Search for the cell housing the specified text and yield its [X, Y] center coordinate. 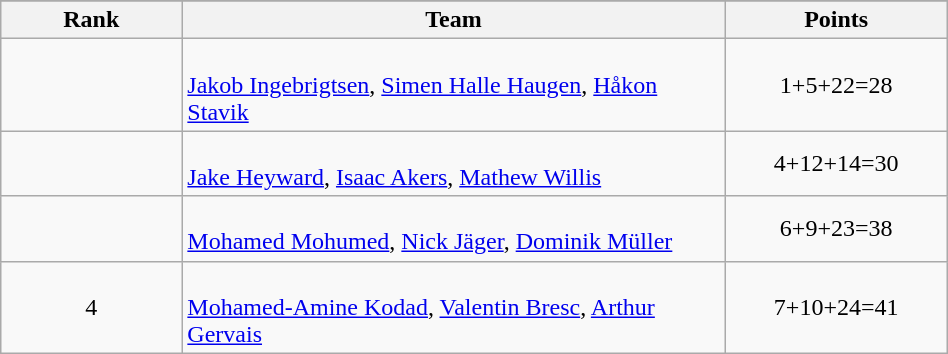
1+5+22=28 [836, 85]
Team [454, 20]
4+12+14=30 [836, 164]
Jakob Ingebrigtsen, Simen Halle Haugen, Håkon Stavik [454, 85]
Mohamed-Amine Kodad, Valentin Bresc, Arthur Gervais [454, 307]
6+9+23=38 [836, 228]
Rank [92, 20]
Mohamed Mohumed, Nick Jäger, Dominik Müller [454, 228]
7+10+24=41 [836, 307]
Points [836, 20]
4 [92, 307]
Jake Heyward, Isaac Akers, Mathew Willis [454, 164]
